Provide the (X, Y) coordinate of the cell's center where the given text is located.  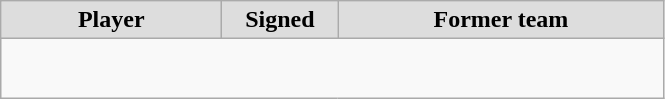
Player (112, 20)
Signed (280, 20)
Former team (501, 20)
